Return [x, y] of the center of cell containing provided text 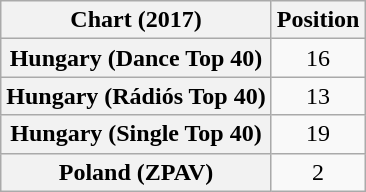
2 [318, 172]
16 [318, 58]
Position [318, 20]
Hungary (Single Top 40) [136, 134]
Poland (ZPAV) [136, 172]
Hungary (Dance Top 40) [136, 58]
Chart (2017) [136, 20]
Hungary (Rádiós Top 40) [136, 96]
13 [318, 96]
19 [318, 134]
